Locate the cell with the specified text and output its (X, Y) center coordinate. 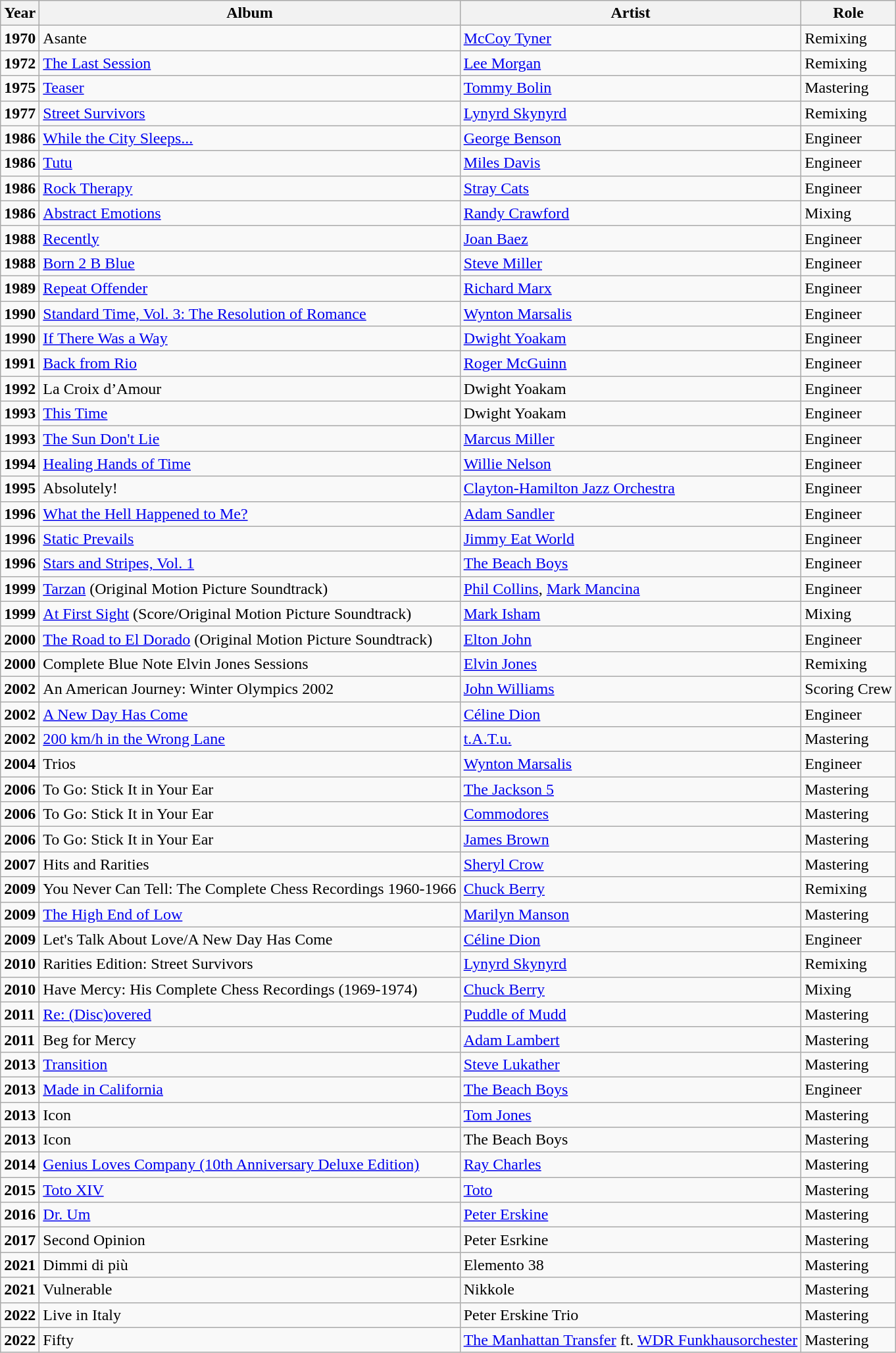
While the City Sleeps... (250, 138)
McCoy Tyner (630, 38)
You Never Can Tell: The Complete Chess Recordings 1960-1966 (250, 889)
2016 (20, 1215)
Tommy Bolin (630, 88)
2004 (20, 764)
Roger McGuinn (630, 364)
Jimmy Eat World (630, 539)
Dr. Um (250, 1215)
James Brown (630, 839)
La Croix d’Amour (250, 389)
Stray Cats (630, 188)
Complete Blue Note Elvin Jones Sessions (250, 664)
Let's Talk About Love/A New Day Has Come (250, 939)
Richard Marx (630, 288)
1972 (20, 63)
2014 (20, 1165)
Album (250, 13)
Genius Loves Company (10th Anniversary Deluxe Edition) (250, 1165)
Tom Jones (630, 1115)
2015 (20, 1190)
1989 (20, 288)
1994 (20, 464)
Dimmi di più (250, 1265)
Absolutely! (250, 489)
Hits and Rarities (250, 864)
Live in Italy (250, 1315)
This Time (250, 414)
The Manhattan Transfer ft. WDR Funkhausorchester (630, 1340)
Back from Rio (250, 364)
2017 (20, 1240)
The Sun Don't Lie (250, 439)
Year (20, 13)
t.A.T.u. (630, 739)
Asante (250, 38)
Joan Baez (630, 238)
Role (849, 13)
The Jackson 5 (630, 789)
Nikkole (630, 1290)
Vulnerable (250, 1290)
Stars and Stripes, Vol. 1 (250, 564)
Street Survivors (250, 113)
Elvin Jones (630, 664)
Ray Charles (630, 1165)
Peter Erskine Trio (630, 1315)
Artist (630, 13)
Clayton-Hamilton Jazz Orchestra (630, 489)
Mark Isham (630, 614)
Tarzan (Original Motion Picture Soundtrack) (250, 589)
Repeat Offender (250, 288)
Have Mercy: His Complete Chess Recordings (1969-1974) (250, 989)
1970 (20, 38)
Scoring Crew (849, 689)
200 km/h in the Wrong Lane (250, 739)
Standard Time, Vol. 3: The Resolution of Romance (250, 314)
1995 (20, 489)
2007 (20, 864)
Adam Sandler (630, 514)
Marilyn Manson (630, 914)
Puddle of Mudd (630, 1014)
Miles Davis (630, 163)
Beg for Mercy (250, 1039)
Elemento 38 (630, 1265)
Recently (250, 238)
Toto XIV (250, 1190)
If There Was a Way (250, 339)
An American Journey: Winter Olympics 2002 (250, 689)
Fifty (250, 1340)
Rock Therapy (250, 188)
Adam Lambert (630, 1039)
Peter Esrkine (630, 1240)
The High End of Low (250, 914)
The Last Session (250, 63)
Teaser (250, 88)
George Benson (630, 138)
John Williams (630, 689)
The Road to El Dorado (Original Motion Picture Soundtrack) (250, 639)
What the Hell Happened to Me? (250, 514)
Abstract Emotions (250, 213)
Transition (250, 1064)
Phil Collins, Mark Mancina (630, 589)
Made in California (250, 1089)
Sheryl Crow (630, 864)
Rarities Edition: Street Survivors (250, 964)
1975 (20, 88)
Peter Erskine (630, 1215)
A New Day Has Come (250, 714)
Tutu (250, 163)
Born 2 B Blue (250, 263)
Randy Crawford (630, 213)
Static Prevails (250, 539)
Trios (250, 764)
Commodores (630, 814)
1977 (20, 113)
Healing Hands of Time (250, 464)
At First Sight (Score/Original Motion Picture Soundtrack) (250, 614)
Second Opinion (250, 1240)
Re: (Disc)overed (250, 1014)
Willie Nelson (630, 464)
1992 (20, 389)
Toto (630, 1190)
Marcus Miller (630, 439)
Lee Morgan (630, 63)
Steve Lukather (630, 1064)
Steve Miller (630, 263)
Elton John (630, 639)
1991 (20, 364)
